Detect which cell encompasses the target text, then output its (x, y) center coordinate. 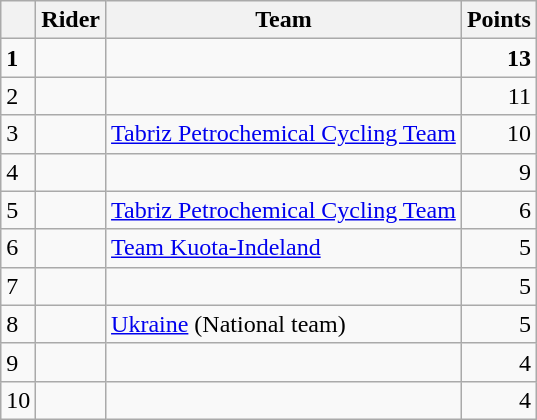
7 (18, 286)
8 (18, 324)
Ukraine (National team) (284, 324)
11 (498, 96)
Rider (71, 20)
3 (18, 134)
Team (284, 20)
Points (498, 20)
Team Kuota-Indeland (284, 248)
1 (18, 58)
13 (498, 58)
2 (18, 96)
